For the text-containing cell, return its midpoint in [x, y] coordinate format. 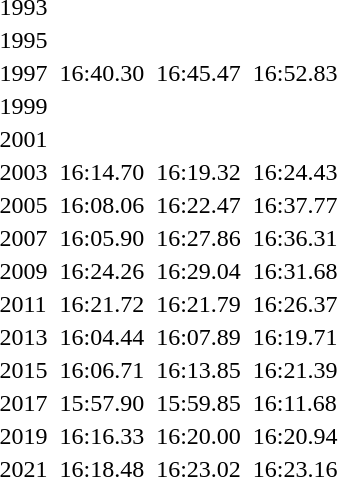
16:21.72 [102, 304]
16:27.86 [199, 238]
16:06.71 [102, 370]
16:24.26 [102, 271]
16:08.06 [102, 205]
16:05.90 [102, 238]
16:20.00 [199, 436]
16:13.85 [199, 370]
16:21.79 [199, 304]
16:29.04 [199, 271]
16:19.32 [199, 172]
16:45.47 [199, 73]
16:07.89 [199, 337]
16:40.30 [102, 73]
15:57.90 [102, 403]
16:04.44 [102, 337]
16:16.33 [102, 436]
16:22.47 [199, 205]
15:59.85 [199, 403]
16:14.70 [102, 172]
